Determine the [x, y] coordinate at the center of the cell enclosing the given text.  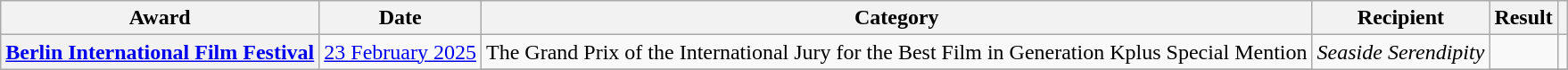
Result [1523, 18]
Berlin International Film Festival [161, 52]
23 February 2025 [400, 52]
Seaside Serendipity [1400, 52]
Recipient [1400, 18]
Award [161, 18]
Date [400, 18]
The Grand Prix of the International Jury for the Best Film in Generation Kplus Special Mention [897, 52]
Category [897, 18]
